Provide the [x, y] coordinate of the cell's center where the given text is located.  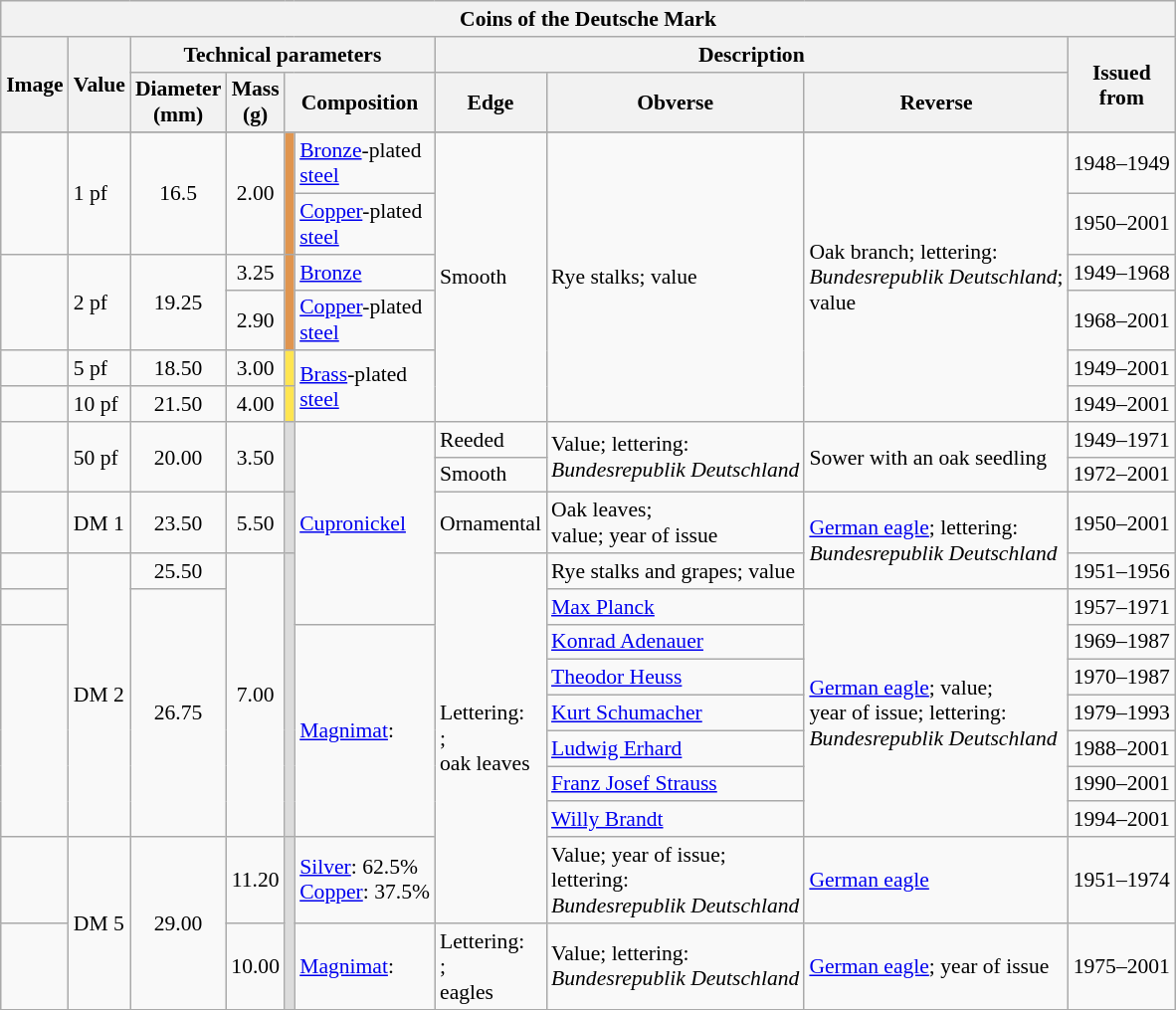
4.00 [255, 404]
Image [35, 84]
Diameter(mm) [178, 101]
5.50 [255, 523]
1979–1993 [1122, 712]
Oak branch; lettering:Bundesrepublik Deutschland;value [935, 277]
Willy Brandt [675, 819]
21.50 [178, 404]
Reeded [490, 439]
DM 1 [99, 523]
German eagle; year of issue [935, 965]
Theodor Heuss [675, 678]
50 pf [99, 456]
1975–2001 [1122, 965]
1990–2001 [1122, 784]
1957–1971 [1122, 606]
Ornamental [490, 523]
3.25 [255, 272]
1949–1971 [1122, 439]
German eagle; lettering:Bundesrepublik Deutschland [935, 541]
29.00 [178, 923]
Description [752, 54]
Bronze-platedsteel [364, 163]
10 pf [99, 404]
26.75 [178, 712]
Konrad Adenauer [675, 642]
5 pf [99, 368]
Rye stalks; value [675, 277]
1972–2001 [1122, 475]
1988–2001 [1122, 748]
Reverse [935, 101]
Bronze [364, 272]
1994–2001 [1122, 819]
10.00 [255, 965]
1951–1974 [1122, 880]
Lettering:; eagles [490, 965]
20.00 [178, 456]
2 pf [99, 303]
3.50 [255, 456]
1951–1956 [1122, 571]
German eagle; value;year of issue; lettering:Bundesrepublik Deutschland [935, 712]
Technical parameters [283, 54]
Oak leaves;value; year of issue [675, 523]
Rye stalks and grapes; value [675, 571]
Value; year of issue;lettering:Bundesrepublik Deutschland [675, 880]
Composition [360, 101]
Coins of the Deutsche Mark [588, 19]
Value [99, 84]
25.50 [178, 571]
Issuedfrom [1122, 84]
Brass-platedsteel [364, 386]
DM 5 [99, 923]
1970–1987 [1122, 678]
Lettering:; oak leaves [490, 738]
7.00 [255, 695]
2.00 [255, 193]
3.00 [255, 368]
Sower with an oak seedling [935, 456]
19.25 [178, 303]
Franz Josef Strauss [675, 784]
1969–1987 [1122, 642]
1949–1968 [1122, 272]
Obverse [675, 101]
23.50 [178, 523]
Max Planck [675, 606]
Cupronickel [364, 522]
1948–1949 [1122, 163]
18.50 [178, 368]
1968–2001 [1122, 320]
1 pf [99, 193]
Silver: 62.5%Copper: 37.5% [364, 880]
Kurt Schumacher [675, 712]
DM 2 [99, 695]
Edge [490, 101]
Ludwig Erhard [675, 748]
16.5 [178, 193]
German eagle [935, 880]
Mass(g) [255, 101]
2.90 [255, 320]
11.20 [255, 880]
